Provide the [x, y] coordinate of the cell's center where the given text is located.  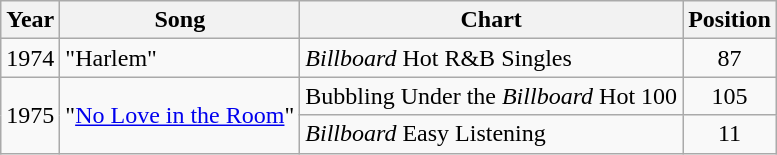
1974 [30, 58]
"Harlem" [180, 58]
1975 [30, 115]
Position [730, 20]
11 [730, 134]
Billboard Hot R&B Singles [492, 58]
Song [180, 20]
Year [30, 20]
Bubbling Under the Billboard Hot 100 [492, 96]
"No Love in the Room" [180, 115]
87 [730, 58]
105 [730, 96]
Chart [492, 20]
Billboard Easy Listening [492, 134]
